Identify which cell holds the provided text, then report its [X, Y] central coordinate. 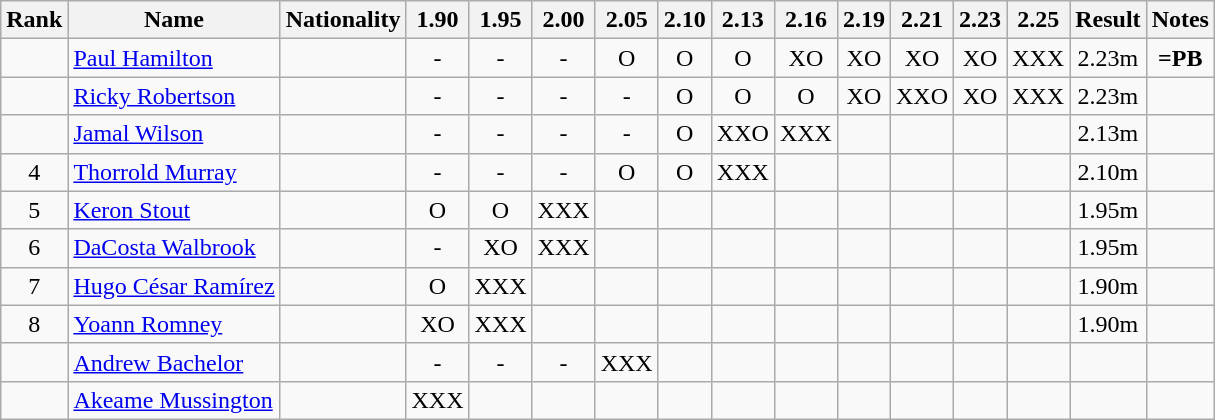
Keron Stout [174, 210]
Name [174, 20]
Paul Hamilton [174, 58]
Jamal Wilson [174, 134]
6 [34, 248]
2.25 [1038, 20]
8 [34, 324]
2.21 [922, 20]
Yoann Romney [174, 324]
4 [34, 172]
Result [1108, 20]
Akeame Mussington [174, 400]
Ricky Robertson [174, 96]
2.23 [980, 20]
Notes [1180, 20]
2.00 [564, 20]
Andrew Bachelor [174, 362]
1.90 [438, 20]
2.19 [864, 20]
=PB [1180, 58]
Nationality [343, 20]
Hugo César Ramírez [174, 286]
Thorrold Murray [174, 172]
Rank [34, 20]
DaCosta Walbrook [174, 248]
1.95 [500, 20]
2.13m [1108, 134]
2.13 [742, 20]
7 [34, 286]
2.10m [1108, 172]
2.10 [684, 20]
2.05 [626, 20]
2.16 [806, 20]
5 [34, 210]
